Capture the cell that displays the provided text and extract its [X, Y] central coordinate. 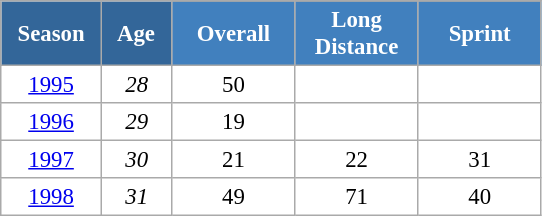
19 [234, 122]
50 [234, 85]
Long Distance [356, 34]
Age [136, 34]
1997 [52, 160]
30 [136, 160]
29 [136, 122]
1998 [52, 197]
Overall [234, 34]
28 [136, 85]
71 [356, 197]
40 [480, 197]
21 [234, 160]
Sprint [480, 34]
1996 [52, 122]
Season [52, 34]
49 [234, 197]
1995 [52, 85]
22 [356, 160]
